Return (X, Y) of the center of cell containing provided text 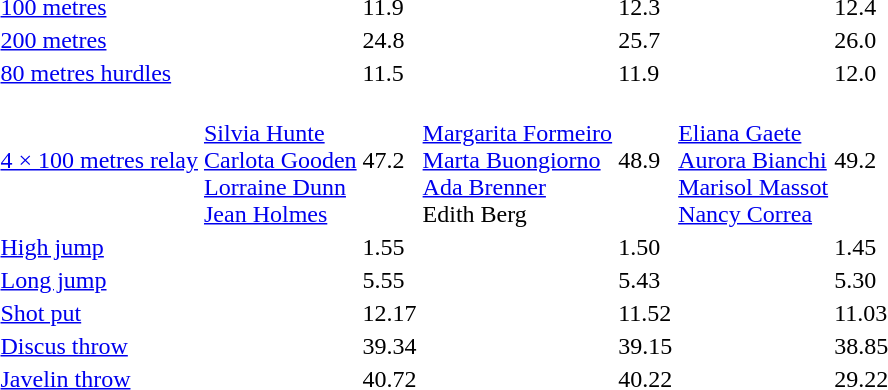
5.55 (390, 280)
25.7 (646, 40)
11.5 (390, 73)
48.9 (646, 160)
Silvia Hunte Carlota Gooden Lorraine Dunn Jean Holmes (280, 160)
1.50 (646, 247)
47.2 (390, 160)
1.55 (390, 247)
39.15 (646, 346)
24.8 (390, 40)
5.43 (646, 280)
Margarita Formeiro Marta Buongiorno Ada Brenner Edith Berg (518, 160)
Eliana Gaete Aurora Bianchi Marisol Massot Nancy Correa (754, 160)
11.9 (646, 73)
11.52 (646, 313)
12.17 (390, 313)
39.34 (390, 346)
